Identify which cell holds the provided text, then report its [X, Y] central coordinate. 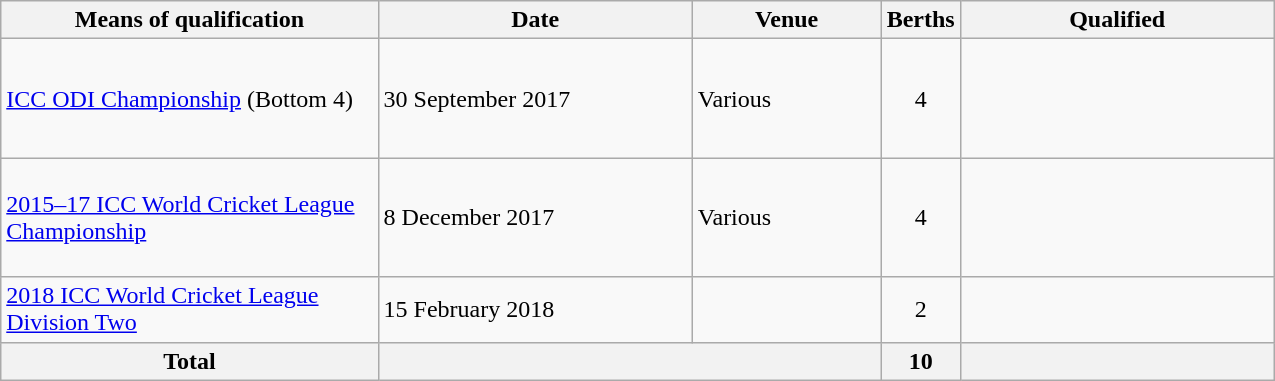
Berths [920, 20]
2015–17 ICC World Cricket League Championship [190, 218]
2 [920, 310]
15 February 2018 [535, 310]
Venue [786, 20]
2018 ICC World Cricket League Division Two [190, 310]
Total [190, 361]
Means of qualification [190, 20]
10 [920, 361]
Qualified [1117, 20]
30 September 2017 [535, 98]
Date [535, 20]
8 December 2017 [535, 218]
ICC ODI Championship (Bottom 4) [190, 98]
